Pinpoint the cell where the given text exists, returning its (x, y) midpoint coordinate. 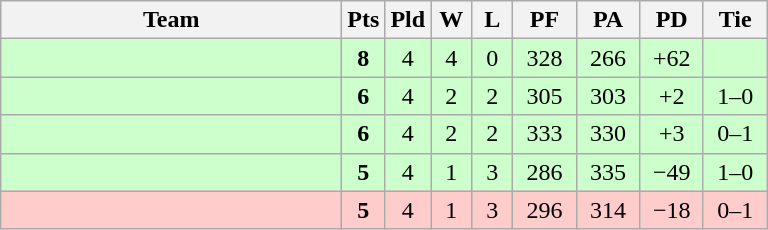
333 (545, 134)
335 (608, 172)
W (452, 20)
Pts (364, 20)
296 (545, 210)
266 (608, 58)
L (492, 20)
328 (545, 58)
−49 (672, 172)
Pld (408, 20)
Tie (735, 20)
PF (545, 20)
303 (608, 96)
−18 (672, 210)
Team (172, 20)
+3 (672, 134)
+2 (672, 96)
0 (492, 58)
305 (545, 96)
PA (608, 20)
8 (364, 58)
314 (608, 210)
+62 (672, 58)
330 (608, 134)
PD (672, 20)
286 (545, 172)
